Find where the given text appears and provide that cell's center as (x, y) coordinate. 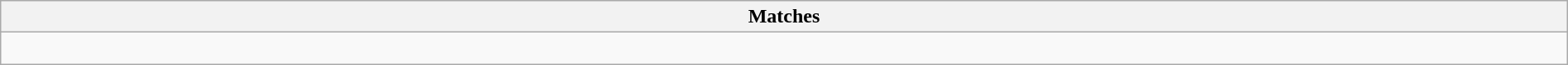
Matches (784, 17)
